Detect which cell encompasses the target text, then output its (X, Y) center coordinate. 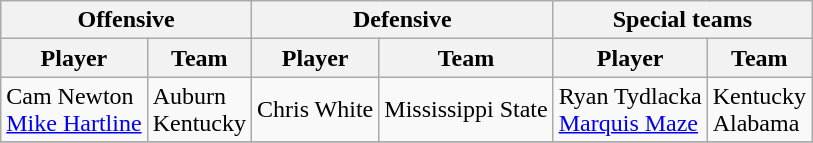
Defensive (402, 20)
Chris White (314, 110)
Offensive (126, 20)
Special teams (682, 20)
Ryan TydlackaMarquis Maze (630, 110)
Mississippi State (466, 110)
Cam NewtonMike Hartline (74, 110)
KentuckyAlabama (759, 110)
AuburnKentucky (199, 110)
